For the text-containing cell, return its midpoint in [x, y] coordinate format. 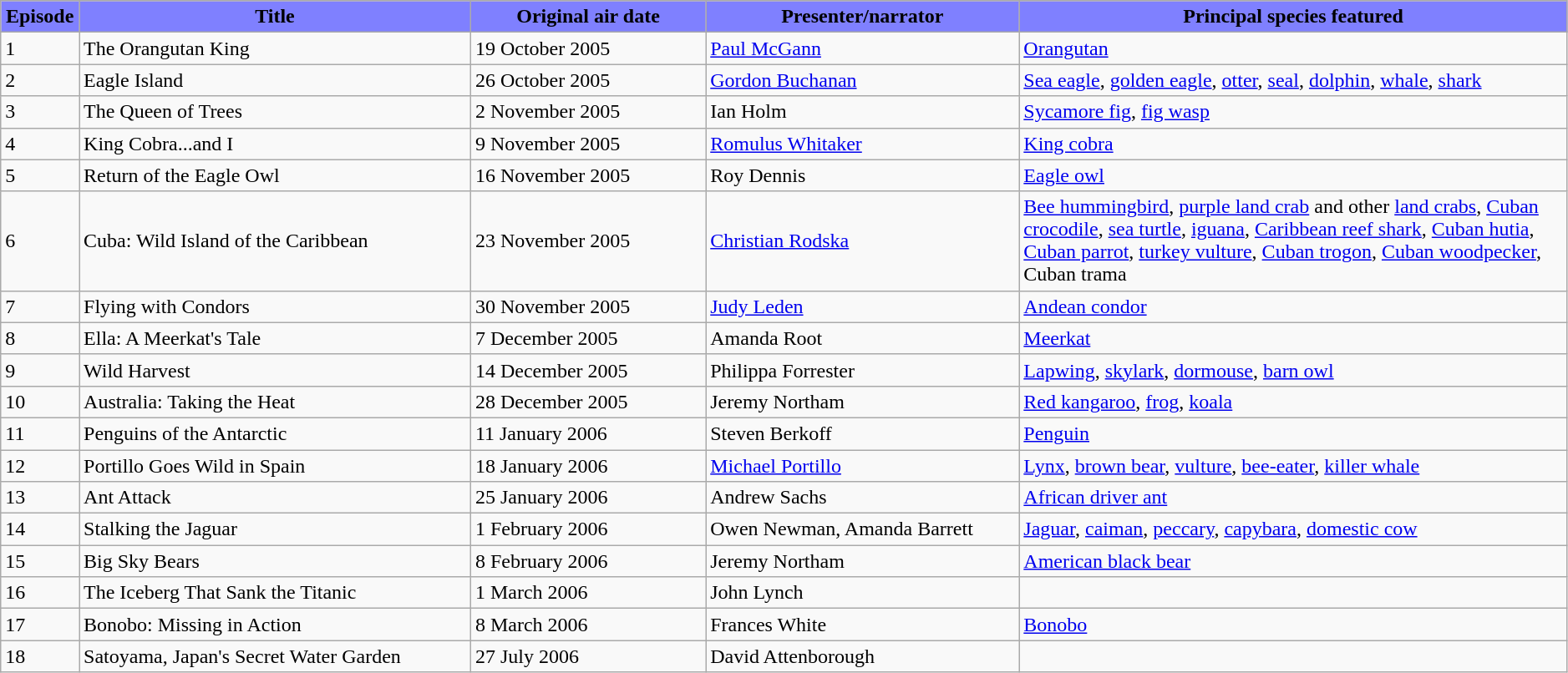
Sea eagle, golden eagle, otter, seal, dolphin, whale, shark [1293, 80]
The Iceberg That Sank the Titanic [276, 593]
Meerkat [1293, 338]
17 [40, 625]
Lynx, brown bear, vulture, bee-eater, killer whale [1293, 465]
Big Sky Bears [276, 561]
11 January 2006 [588, 433]
Bonobo: Missing in Action [276, 625]
14 December 2005 [588, 370]
Paul McGann [862, 48]
Amanda Root [862, 338]
15 [40, 561]
16 November 2005 [588, 175]
Wild Harvest [276, 370]
2 [40, 80]
African driver ant [1293, 498]
Eagle owl [1293, 175]
26 October 2005 [588, 80]
Frances White [862, 625]
Red kangaroo, frog, koala [1293, 402]
9 [40, 370]
13 [40, 498]
Orangutan [1293, 48]
7 December 2005 [588, 338]
Stalking the Jaguar [276, 529]
Penguin [1293, 433]
Original air date [588, 17]
Portillo Goes Wild in Spain [276, 465]
1 March 2006 [588, 593]
David Attenborough [862, 656]
28 December 2005 [588, 402]
Australia: Taking the Heat [276, 402]
Return of the Eagle Owl [276, 175]
Ant Attack [276, 498]
Eagle Island [276, 80]
Gordon Buchanan [862, 80]
Flying with Condors [276, 306]
Romulus Whitaker [862, 144]
10 [40, 402]
Penguins of the Antarctic [276, 433]
Roy Dennis [862, 175]
7 [40, 306]
9 November 2005 [588, 144]
Andrew Sachs [862, 498]
Episode [40, 17]
Andean condor [1293, 306]
18 January 2006 [588, 465]
12 [40, 465]
Satoyama, Japan's Secret Water Garden [276, 656]
Lapwing, skylark, dormouse, barn owl [1293, 370]
Owen Newman, Amanda Barrett [862, 529]
8 [40, 338]
5 [40, 175]
Ian Holm [862, 112]
Michael Portillo [862, 465]
The Orangutan King [276, 48]
Ella: A Meerkat's Tale [276, 338]
John Lynch [862, 593]
8 March 2006 [588, 625]
Bonobo [1293, 625]
14 [40, 529]
Presenter/narrator [862, 17]
27 July 2006 [588, 656]
Title [276, 17]
6 [40, 240]
Steven Berkoff [862, 433]
8 February 2006 [588, 561]
King cobra [1293, 144]
American black bear [1293, 561]
30 November 2005 [588, 306]
19 October 2005 [588, 48]
The Queen of Trees [276, 112]
Cuba: Wild Island of the Caribbean [276, 240]
Christian Rodska [862, 240]
1 February 2006 [588, 529]
3 [40, 112]
Philippa Forrester [862, 370]
Principal species featured [1293, 17]
16 [40, 593]
Jaguar, caiman, peccary, capybara, domestic cow [1293, 529]
2 November 2005 [588, 112]
18 [40, 656]
23 November 2005 [588, 240]
King Cobra...and I [276, 144]
4 [40, 144]
1 [40, 48]
11 [40, 433]
25 January 2006 [588, 498]
Sycamore fig, fig wasp [1293, 112]
Judy Leden [862, 306]
